For the text-containing cell, return its midpoint in (x, y) coordinate format. 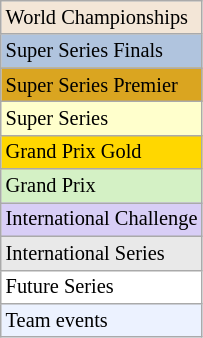
Team events (102, 320)
Super Series Finals (102, 51)
International Series (102, 253)
Grand Prix Gold (102, 152)
Super Series (102, 118)
Super Series Premier (102, 85)
Future Series (102, 287)
Grand Prix (102, 186)
International Challenge (102, 219)
World Championships (102, 17)
